Capture the cell that displays the provided text and extract its (X, Y) central coordinate. 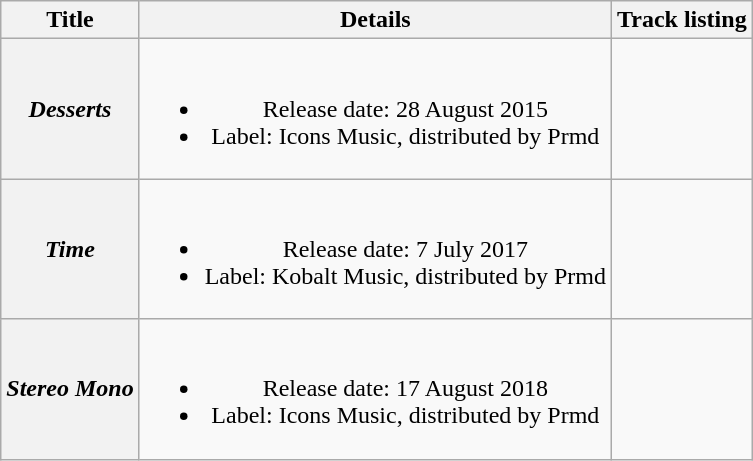
Release date: 28 August 2015Label: Icons Music, distributed by Prmd (375, 109)
Release date: 7 July 2017Label: Kobalt Music, distributed by Prmd (375, 249)
Time (70, 249)
Desserts (70, 109)
Title (70, 20)
Track listing (682, 20)
Stereo Mono (70, 389)
Release date: 17 August 2018Label: Icons Music, distributed by Prmd (375, 389)
Details (375, 20)
